Search for the cell housing the specified text and yield its [x, y] center coordinate. 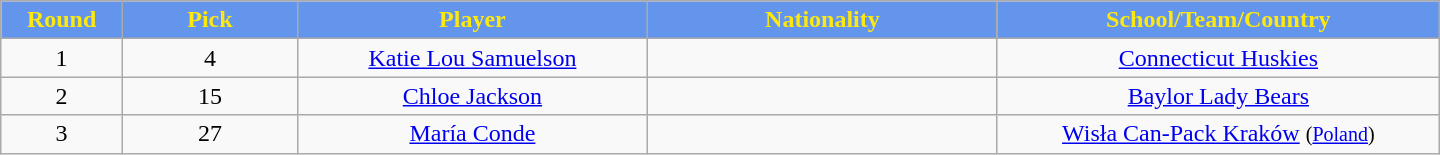
Nationality [822, 20]
Pick [210, 20]
Player [472, 20]
Chloe Jackson [472, 96]
3 [62, 134]
Connecticut Huskies [1218, 58]
Katie Lou Samuelson [472, 58]
Baylor Lady Bears [1218, 96]
27 [210, 134]
María Conde [472, 134]
School/Team/Country [1218, 20]
Wisła Can-Pack Kraków (Poland) [1218, 134]
Round [62, 20]
4 [210, 58]
15 [210, 96]
2 [62, 96]
1 [62, 58]
